Locate the cell with the specified text and output its (X, Y) center coordinate. 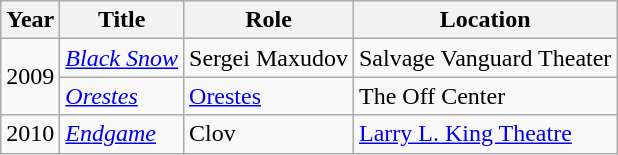
2009 (30, 77)
2010 (30, 134)
Location (484, 20)
Black Snow (122, 58)
Year (30, 20)
The Off Center (484, 96)
Larry L. King Theatre (484, 134)
Endgame (122, 134)
Sergei Maxudov (269, 58)
Title (122, 20)
Clov (269, 134)
Role (269, 20)
Salvage Vanguard Theater (484, 58)
